Pinpoint the cell where the given text exists, returning its [x, y] midpoint coordinate. 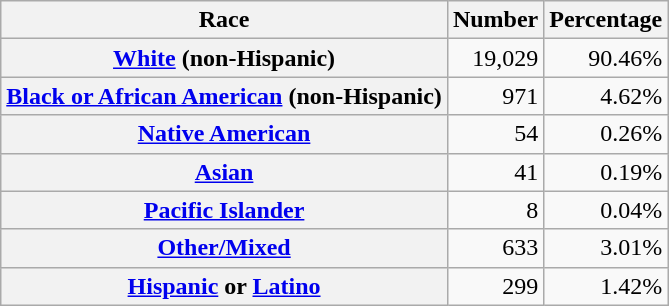
White (non-Hispanic) [224, 58]
971 [495, 96]
Asian [224, 172]
Pacific Islander [224, 210]
Hispanic or Latino [224, 286]
19,029 [495, 58]
0.26% [606, 134]
4.62% [606, 96]
299 [495, 286]
633 [495, 248]
Percentage [606, 20]
41 [495, 172]
Race [224, 20]
90.46% [606, 58]
3.01% [606, 248]
0.19% [606, 172]
Black or African American (non-Hispanic) [224, 96]
Other/Mixed [224, 248]
54 [495, 134]
Native American [224, 134]
0.04% [606, 210]
8 [495, 210]
1.42% [606, 286]
Number [495, 20]
